Output the [x, y] coordinate of the center of the cell containing the given text.  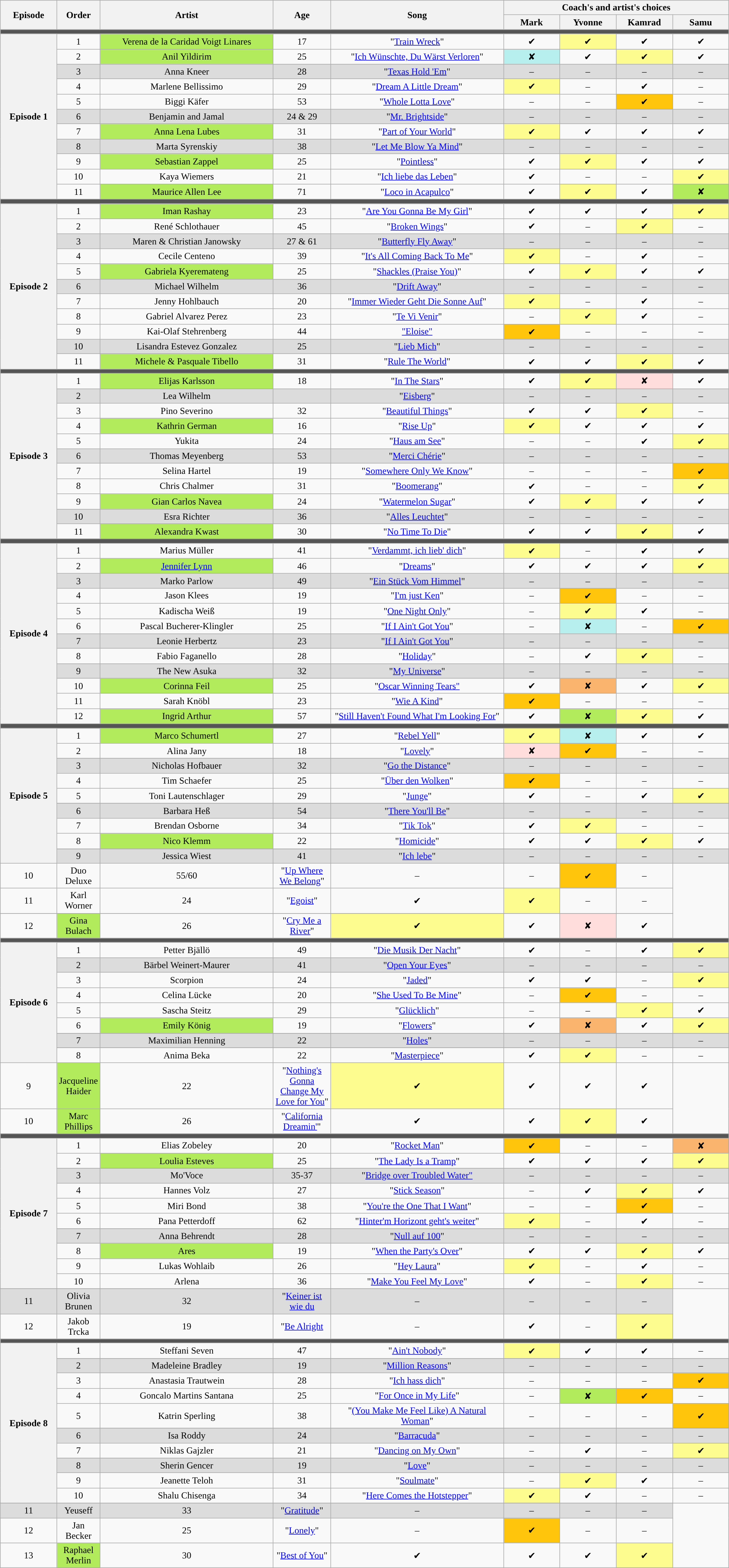
"Homicide" [417, 841]
"Lonely" [302, 1530]
Leonie Herbertz [186, 641]
Maximilian Henning [186, 1040]
"One Night Only" [417, 611]
Jenny Hohlbauch [186, 301]
Order [78, 15]
"Broken Wings" [417, 226]
"Let Me Blow Ya Mind" [417, 146]
"Rise Up" [417, 426]
Gabriel Alvarez Perez [186, 317]
Anima Beka [186, 1055]
Karl Worner [78, 901]
62 [302, 1221]
"Open Your Eyes" [417, 965]
"Lieb Mich" [417, 347]
Scorpion [186, 980]
Iman Rashay [186, 211]
"Über den Wolken" [417, 781]
"Glücklich" [417, 1010]
"Immer Wieder Geht Die Sonne Auf" [417, 301]
Mo'Voce [186, 1176]
Artist [186, 15]
Ingrid Arthur [186, 716]
"It's All Coming Back To Me" [417, 256]
Mark [532, 22]
Jennifer Lynn [186, 566]
33 [186, 1510]
"Haus am See" [417, 441]
"There You'll Be" [417, 811]
55/60 [186, 875]
"Here Comes the Hotstepper" [417, 1496]
"Die Musik Der Nacht" [417, 950]
Nicholas Hofbauer [186, 766]
Episode [28, 15]
Yvonne [588, 22]
35-37 [302, 1176]
Niklas Gajzler [186, 1451]
16 [302, 426]
Episode 3 [28, 456]
Gabriela Kyeremateng [186, 271]
17 [302, 42]
Benjamin and Jamal [186, 116]
"Holiday" [417, 656]
Biggi Käfer [186, 102]
Anna Behrendt [186, 1236]
Jakob Trcka [78, 1327]
"Flowers" [417, 1026]
Kamrad [644, 22]
Marco Schumertl [186, 736]
Elias Zobeley [186, 1146]
Petter Bjällö [186, 950]
Katrin Sperling [186, 1416]
Duo Deluxe [78, 875]
"Hinter'm Horizont geht's weiter" [417, 1221]
Arlena [186, 1281]
"Ain't Nobody" [417, 1351]
Marlene Bellissimo [186, 86]
Anil Yildirim [186, 57]
"Hey Laura" [417, 1266]
René Schlothauer [186, 226]
"Alles Leuchtet" [417, 516]
Episode 5 [28, 796]
Isa Roddy [186, 1436]
"Ich hass dich" [417, 1380]
Samu [701, 22]
Michael Wilhelm [186, 286]
Anna Lena Lubes [186, 131]
"Mr. Brightside" [417, 116]
"Eloise" [417, 332]
"Up Where We Belong" [302, 875]
"Ich lebe" [417, 856]
Jan Becker [78, 1530]
"Part of Your World" [417, 131]
Episode 6 [28, 1003]
Pana Petterdoff [186, 1221]
"In The Stars" [417, 381]
54 [302, 811]
"Cry Me a River" [302, 925]
"Rocket Man" [417, 1146]
Steffani Seven [186, 1351]
"Junge" [417, 796]
Episode 7 [28, 1214]
Elijas Karlsson [186, 381]
"You're the One That I Want" [417, 1206]
Sherin Gencer [186, 1465]
Lisandra Estevez Gonzalez [186, 347]
"Masterpiece" [417, 1055]
"Are You Gonna Be My Girl" [417, 211]
"Tik Tok" [417, 826]
"Wie A Kind" [417, 701]
Pino Severino [186, 411]
Thomas Meyenberg [186, 456]
"The Lady Is a Tramp" [417, 1161]
"Jaded" [417, 980]
"Holes" [417, 1040]
"Egoist" [302, 901]
"Keiner ist wie du [302, 1301]
"Pointless" [417, 161]
71 [302, 192]
Lukas Wohlaib [186, 1266]
"Beautiful Things" [417, 411]
Anastasia Trautwein [186, 1380]
"Ich liebe das Leben" [417, 177]
Sascha Steitz [186, 1010]
"Boomerang" [417, 486]
Fabio Faganello [186, 656]
The New Asuka [186, 671]
"When the Party's Over" [417, 1251]
"Whole Lotta Love" [417, 102]
Cecile Centeno [186, 256]
"Barracuda" [417, 1436]
"Best of You" [302, 1556]
Toni Lautenschlager [186, 796]
Kathrin German [186, 426]
Ares [186, 1251]
"My Universe" [417, 671]
Shalu Chisenga [186, 1496]
Jacqueline Haider [78, 1086]
Gian Carlos Navea [186, 502]
"Million Reasons" [417, 1365]
Miri Bond [186, 1206]
27 & 61 [302, 241]
Alexandra Kwast [186, 532]
"Make You Feel My Love" [417, 1281]
Michele & Pasquale Tibello [186, 362]
"Bridge over Troubled Water" [417, 1176]
"Butterfly Fly Away" [417, 241]
Maren & Christian Janowsky [186, 241]
"Shackles (Praise You)" [417, 271]
Song [417, 15]
Sarah Knöbl [186, 701]
45 [302, 226]
Sebastian Zappel [186, 161]
Emily König [186, 1026]
"Rule The World" [417, 362]
Maurice Allen Lee [186, 192]
Marko Parlow [186, 581]
"Watermelon Sugar" [417, 502]
13 [28, 1556]
"Go the Distance" [417, 766]
Kadischa Weiß [186, 611]
"Lovely" [417, 751]
"Be Alright [302, 1327]
Jeanette Teloh [186, 1480]
"Oscar Winning Tears" [417, 686]
Madeleine Bradley [186, 1365]
Raphael Merlin [78, 1556]
"Null auf 100" [417, 1236]
57 [302, 716]
Bärbel Weinert-Maurer [186, 965]
"Verdammt, ich lieb' dich" [417, 551]
"Loco in Acapulco" [417, 192]
Episode 1 [28, 117]
"Soulmate" [417, 1480]
Pascal Bucherer-Klingler [186, 626]
"For Once in My Life" [417, 1396]
"Ein Stück Vom Himmel" [417, 581]
Anna Kneer [186, 71]
44 [302, 332]
"Gratitude" [302, 1510]
Coach's and artist's choices [616, 8]
Jason Klees [186, 596]
"Love" [417, 1465]
Olivia Brunen [78, 1301]
24 & 29 [302, 116]
Kai-Olaf Stehrenberg [186, 332]
Lea Wilhelm [186, 396]
46 [302, 566]
Yukita [186, 441]
Marius Müller [186, 551]
Goncalo Martins Santana [186, 1396]
Yeuseff [78, 1510]
Age [302, 15]
"Texas Hold 'Em" [417, 71]
"Nothing's Gonna Change My Love for You" [302, 1086]
Gina Bulach [78, 925]
"Ich Wünschte, Du Wärst Verloren" [417, 57]
Tim Schaefer [186, 781]
"Drift Away" [417, 286]
Hannes Volz [186, 1191]
"Somewhere Only We Know" [417, 471]
Chris Chalmer [186, 486]
"Still Haven't Found What I'm Looking For" [417, 716]
Episode 2 [28, 287]
"Dream A Little Dream" [417, 86]
Selina Hartel [186, 471]
Episode 8 [28, 1423]
Kaya Wiemers [186, 177]
"California Dreamin'" [302, 1121]
47 [302, 1351]
Marta Syrenskiy [186, 146]
"I'm just Ken" [417, 596]
Nico Klemm [186, 841]
Celina Lücke [186, 995]
Verena de la Caridad Voigt Linares [186, 42]
"Te Vi Venir" [417, 317]
"Train Wreck" [417, 42]
"No Time To Die" [417, 532]
"Stick Season" [417, 1191]
39 [302, 256]
Loulia Esteves [186, 1161]
Barbara Heß [186, 811]
Esra Richter [186, 516]
"Dancing on My Own" [417, 1451]
"Dreams" [417, 566]
"Eisberg" [417, 396]
Corinna Feil [186, 686]
"Rebel Yell" [417, 736]
"(You Make Me Feel Like) A Natural Woman" [417, 1416]
Jessica Wiest [186, 856]
Episode 4 [28, 633]
Brendan Osborne [186, 826]
"She Used To Be Mine" [417, 995]
"Merci Chérie" [417, 456]
Alina Jany [186, 751]
Marc Phillips [78, 1121]
